For the text-containing cell, return its midpoint in (X, Y) coordinate format. 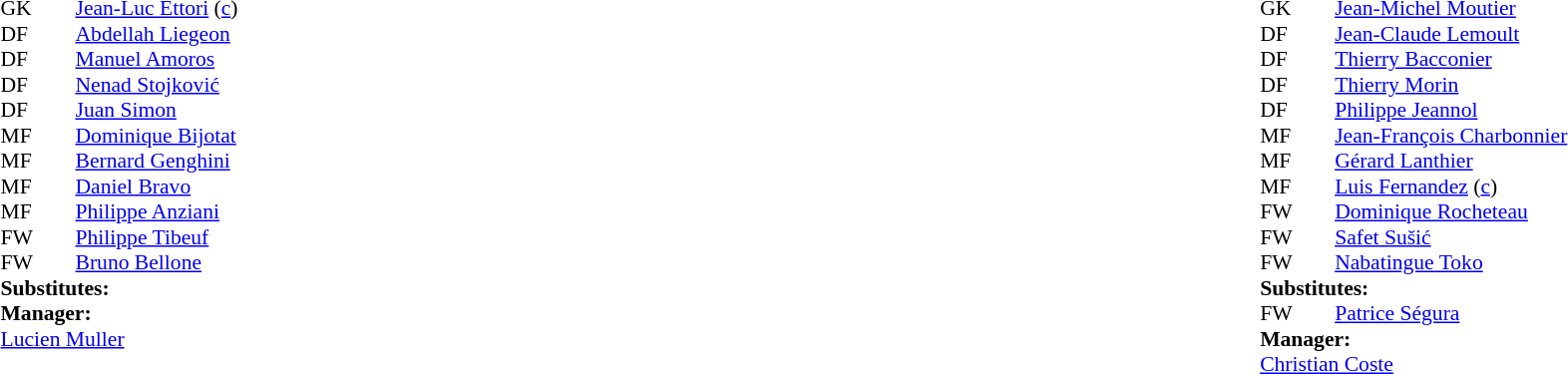
Gérard Lanthier (1450, 161)
Jean-François Charbonnier (1450, 136)
Philippe Tibeuf (158, 237)
Manuel Amoros (158, 59)
Nenad Stojković (158, 85)
Bruno Bellone (158, 262)
Safet Sušić (1450, 237)
Patrice Ségura (1450, 314)
Philippe Anziani (158, 212)
Dominique Rocheteau (1450, 212)
Philippe Jeannol (1450, 111)
Dominique Bijotat (158, 136)
Luis Fernandez (c) (1450, 187)
Jean-Claude Lemoult (1450, 34)
Juan Simon (158, 111)
Thierry Bacconier (1450, 59)
Bernard Genghini (158, 161)
Daniel Bravo (158, 187)
Thierry Morin (1450, 85)
Nabatingue Toko (1450, 262)
Abdellah Liegeon (158, 34)
Lucien Muller (119, 339)
